Search for the cell housing the specified text and yield its [x, y] center coordinate. 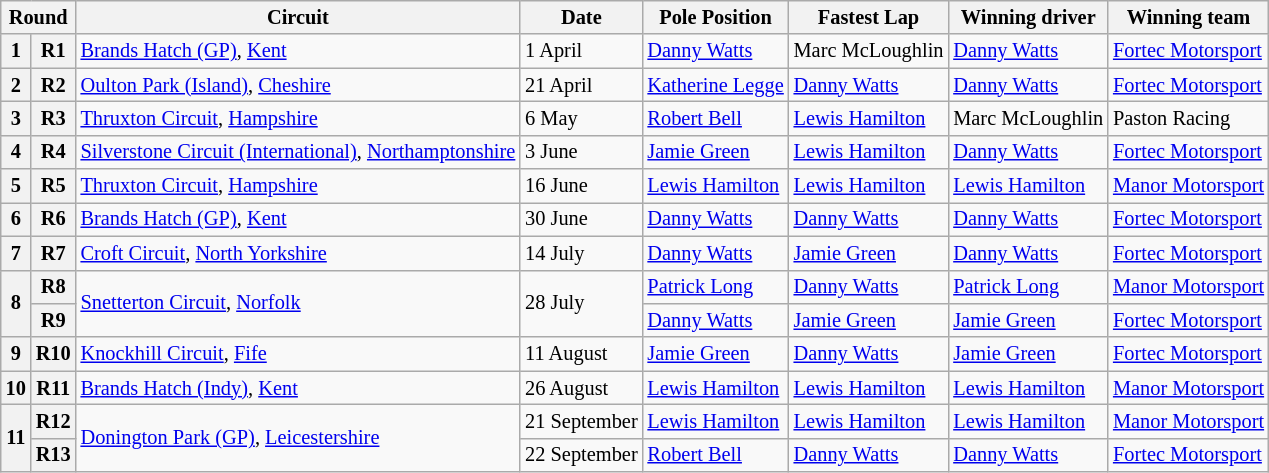
30 June [581, 219]
2 [16, 85]
R4 [54, 152]
R12 [54, 421]
3 [16, 118]
R6 [54, 219]
Round [38, 17]
Winning team [1188, 17]
Donington Park (GP), Leicestershire [298, 438]
Winning driver [1028, 17]
22 September [581, 455]
28 July [581, 304]
14 July [581, 253]
Pole Position [716, 17]
4 [16, 152]
5 [16, 186]
Silverstone Circuit (International), Northamptonshire [298, 152]
R10 [54, 354]
9 [16, 354]
6 [16, 219]
R8 [54, 287]
21 April [581, 85]
R3 [54, 118]
R7 [54, 253]
Circuit [298, 17]
10 [16, 388]
3 June [581, 152]
1 April [581, 51]
8 [16, 304]
1 [16, 51]
Fastest Lap [869, 17]
R1 [54, 51]
R11 [54, 388]
Knockhill Circuit, Fife [298, 354]
Brands Hatch (Indy), Kent [298, 388]
R2 [54, 85]
16 June [581, 186]
11 [16, 438]
Katherine Legge [716, 85]
Croft Circuit, North Yorkshire [298, 253]
7 [16, 253]
R13 [54, 455]
Snetterton Circuit, Norfolk [298, 304]
Paston Racing [1188, 118]
R9 [54, 320]
Date [581, 17]
Oulton Park (Island), Cheshire [298, 85]
11 August [581, 354]
21 September [581, 421]
26 August [581, 388]
6 May [581, 118]
R5 [54, 186]
